Search for the cell housing the specified text and yield its [x, y] center coordinate. 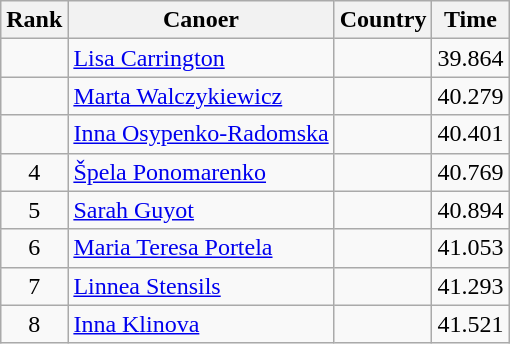
Country [383, 20]
Time [470, 20]
41.053 [470, 248]
Canoer [201, 20]
Sarah Guyot [201, 210]
7 [34, 286]
41.293 [470, 286]
40.279 [470, 96]
Linnea Stensils [201, 286]
Lisa Carrington [201, 58]
6 [34, 248]
Maria Teresa Portela [201, 248]
Inna Osypenko-Radomska [201, 134]
40.894 [470, 210]
Rank [34, 20]
41.521 [470, 324]
40.401 [470, 134]
39.864 [470, 58]
Inna Klinova [201, 324]
40.769 [470, 172]
Špela Ponomarenko [201, 172]
4 [34, 172]
5 [34, 210]
8 [34, 324]
Marta Walczykiewicz [201, 96]
